Locate the cell with the specified text and output its (X, Y) center coordinate. 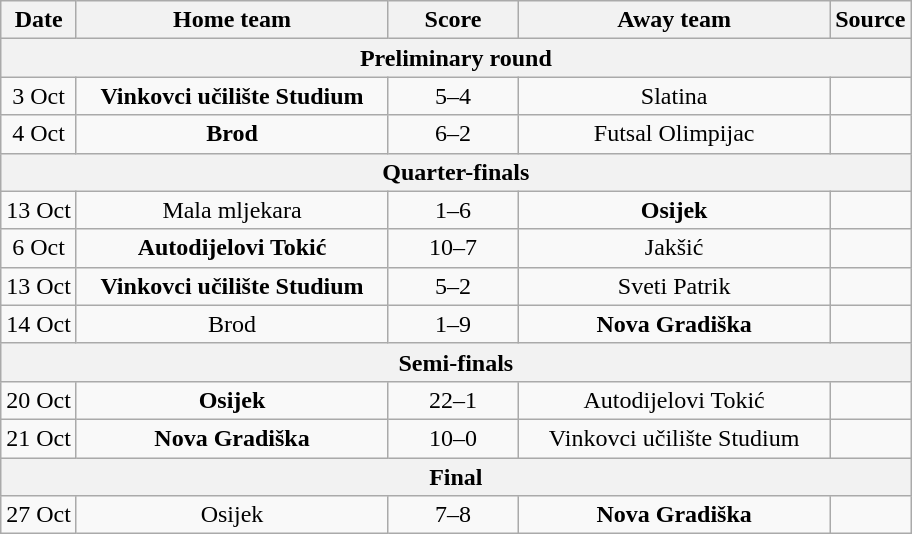
4 Oct (39, 134)
Source (870, 20)
5–4 (454, 96)
1–9 (454, 324)
21 Oct (39, 438)
Futsal Olimpijac (674, 134)
Semi-finals (456, 362)
22–1 (454, 400)
27 Oct (39, 515)
10–7 (454, 248)
Date (39, 20)
20 Oct (39, 400)
10–0 (454, 438)
6–2 (454, 134)
14 Oct (39, 324)
7–8 (454, 515)
Slatina (674, 96)
Preliminary round (456, 58)
Quarter-finals (456, 172)
6 Oct (39, 248)
3 Oct (39, 96)
Score (454, 20)
Sveti Patrik (674, 286)
1–6 (454, 210)
Final (456, 477)
Jakšić (674, 248)
5–2 (454, 286)
Away team (674, 20)
Mala mljekara (232, 210)
Home team (232, 20)
